Detect which cell encompasses the target text, then output its [x, y] center coordinate. 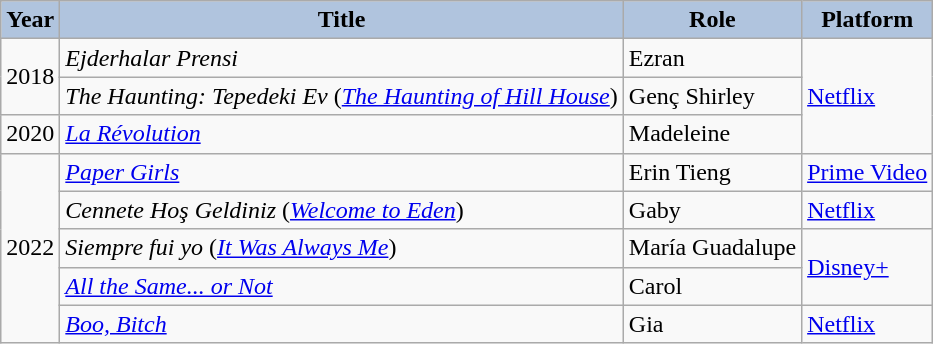
Boo, Bitch [342, 324]
2022 [30, 248]
María Guadalupe [712, 248]
Madeleine [712, 134]
The Haunting: Tepedeki Ev (The Haunting of Hill House) [342, 96]
Gia [712, 324]
Prime Video [868, 172]
2018 [30, 77]
Cennete Hoş Geldiniz (Welcome to Eden) [342, 210]
Erin Tieng [712, 172]
Genç Shirley [712, 96]
La Révolution [342, 134]
Carol [712, 286]
Paper Girls [342, 172]
Disney+ [868, 267]
Year [30, 20]
Title [342, 20]
Ejderhalar Prensi [342, 58]
Siempre fui yo (It Was Always Me) [342, 248]
Role [712, 20]
Platform [868, 20]
Gaby [712, 210]
All the Same... or Not [342, 286]
Ezran [712, 58]
2020 [30, 134]
